Detect which cell encompasses the target text, then output its [X, Y] center coordinate. 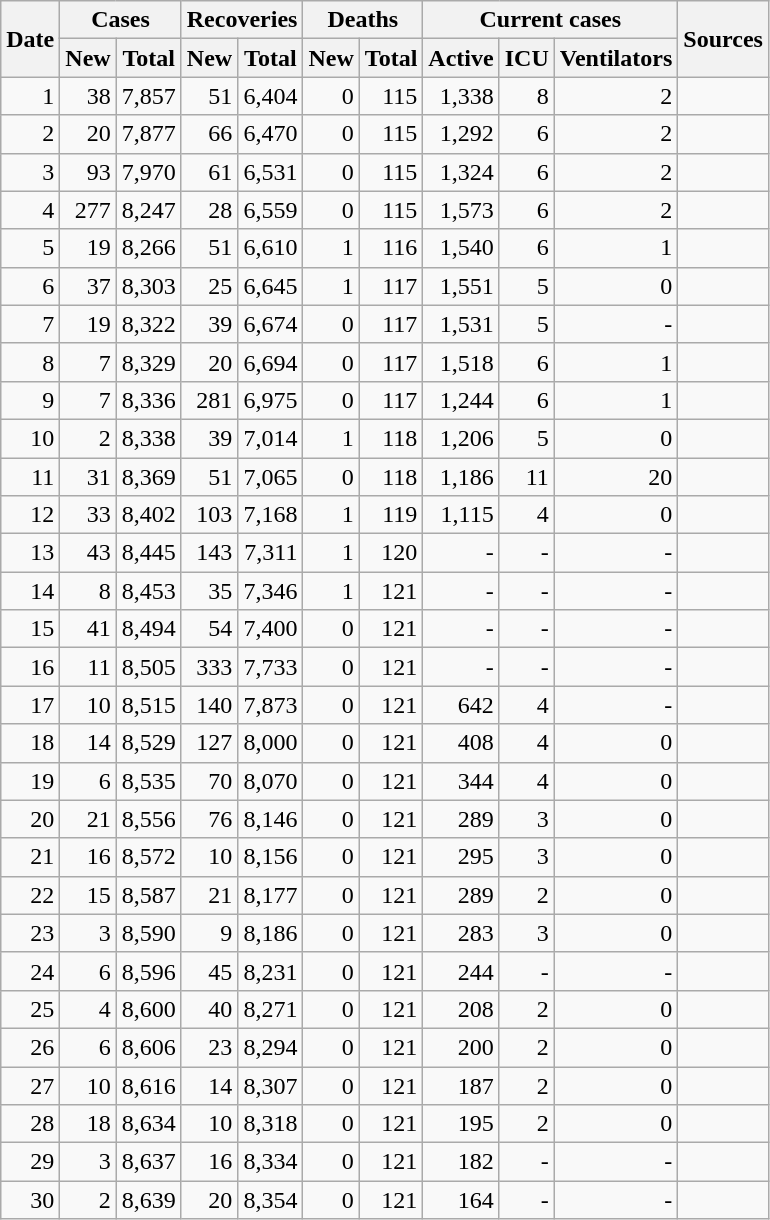
Active [461, 58]
8,294 [270, 1047]
7,877 [148, 134]
43 [88, 553]
8,453 [148, 591]
7,014 [270, 438]
8,266 [148, 248]
8,515 [148, 705]
164 [461, 1200]
8,247 [148, 210]
7,970 [148, 172]
116 [391, 248]
8,535 [148, 781]
Deaths [363, 20]
7,873 [270, 705]
6,694 [270, 362]
Sources [724, 39]
7,311 [270, 553]
8,156 [270, 857]
333 [209, 667]
7,733 [270, 667]
8,186 [270, 933]
8,590 [148, 933]
187 [461, 1085]
93 [88, 172]
Cases [120, 20]
6,674 [270, 324]
8,637 [148, 1162]
8,177 [270, 895]
8,303 [148, 286]
Ventilators [616, 58]
8,231 [270, 971]
1,186 [461, 477]
1,531 [461, 324]
8,616 [148, 1085]
8,445 [148, 553]
1,551 [461, 286]
61 [209, 172]
8,587 [148, 895]
38 [88, 96]
283 [461, 933]
8,505 [148, 667]
41 [88, 629]
13 [30, 553]
27 [30, 1085]
17 [30, 705]
54 [209, 629]
26 [30, 1047]
140 [209, 705]
7,346 [270, 591]
37 [88, 286]
6,610 [270, 248]
8,606 [148, 1047]
408 [461, 743]
1,115 [461, 515]
35 [209, 591]
24 [30, 971]
182 [461, 1162]
244 [461, 971]
6,470 [270, 134]
8,596 [148, 971]
76 [209, 819]
40 [209, 1009]
1,324 [461, 172]
1,244 [461, 400]
8,572 [148, 857]
195 [461, 1124]
30 [30, 1200]
70 [209, 781]
8,494 [148, 629]
8,354 [270, 1200]
8,329 [148, 362]
Current cases [550, 20]
8,322 [148, 324]
208 [461, 1009]
8,369 [148, 477]
Recoveries [242, 20]
8,070 [270, 781]
8,336 [148, 400]
8,639 [148, 1200]
45 [209, 971]
6,531 [270, 172]
Date [30, 39]
6,645 [270, 286]
6,559 [270, 210]
277 [88, 210]
6,975 [270, 400]
8,307 [270, 1085]
8,338 [148, 438]
8,634 [148, 1124]
120 [391, 553]
31 [88, 477]
200 [461, 1047]
1,540 [461, 248]
8,556 [148, 819]
295 [461, 857]
7,168 [270, 515]
8,402 [148, 515]
127 [209, 743]
1,292 [461, 134]
7,400 [270, 629]
6,404 [270, 96]
66 [209, 134]
344 [461, 781]
281 [209, 400]
1,573 [461, 210]
8,000 [270, 743]
7,857 [148, 96]
1,206 [461, 438]
33 [88, 515]
642 [461, 705]
8,271 [270, 1009]
8,334 [270, 1162]
1,518 [461, 362]
29 [30, 1162]
8,600 [148, 1009]
ICU [526, 58]
22 [30, 895]
12 [30, 515]
1,338 [461, 96]
8,529 [148, 743]
8,318 [270, 1124]
143 [209, 553]
119 [391, 515]
103 [209, 515]
8,146 [270, 819]
7,065 [270, 477]
